Identify which cell holds the provided text, then report its [x, y] central coordinate. 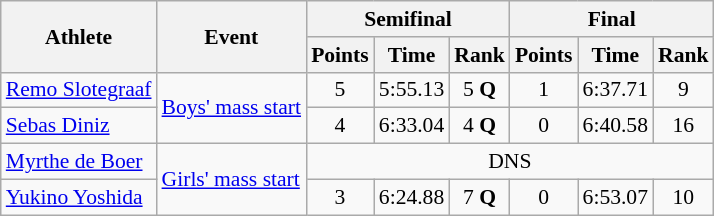
Event [232, 36]
4 Q [480, 126]
Final [612, 19]
6:53.07 [616, 197]
Remo Slotegraaf [79, 90]
6:40.58 [616, 126]
4 [340, 126]
1 [544, 90]
Sebas Diniz [79, 126]
6:24.88 [412, 197]
9 [684, 90]
10 [684, 197]
DNS [510, 162]
3 [340, 197]
7 Q [480, 197]
Semifinal [408, 19]
Boys' mass start [232, 108]
5 [340, 90]
Yukino Yoshida [79, 197]
5 Q [480, 90]
6:33.04 [412, 126]
5:55.13 [412, 90]
16 [684, 126]
Girls' mass start [232, 180]
Myrthe de Boer [79, 162]
6:37.71 [616, 90]
Athlete [79, 36]
